Detect which cell encompasses the target text, then output its [x, y] center coordinate. 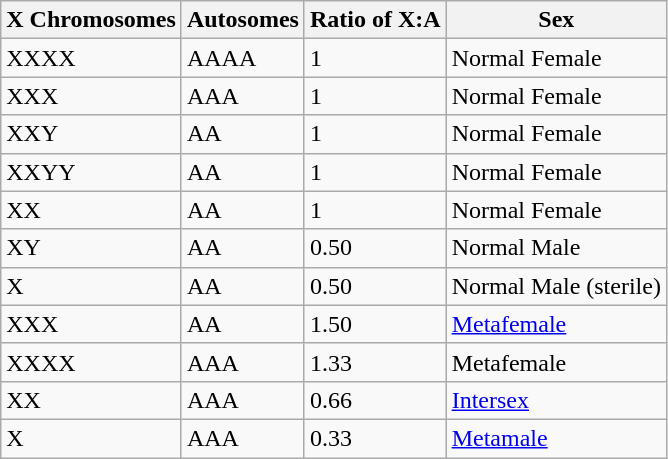
0.33 [375, 438]
XY [92, 248]
XXYY [92, 172]
Autosomes [242, 20]
1.33 [375, 362]
X Chromosomes [92, 20]
Normal Male (sterile) [556, 286]
Intersex [556, 400]
XXY [92, 134]
Normal Male [556, 248]
0.66 [375, 400]
AAAA [242, 58]
Ratio of X:A [375, 20]
1.50 [375, 324]
Metamale [556, 438]
Sex [556, 20]
